Provide the (x, y) coordinate of the cell's center where the given text is located.  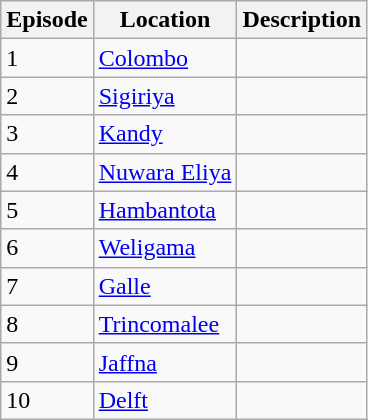
Delft (165, 400)
4 (47, 172)
6 (47, 248)
9 (47, 362)
Kandy (165, 134)
Location (165, 20)
3 (47, 134)
Galle (165, 286)
Sigiriya (165, 96)
Jaffna (165, 362)
8 (47, 324)
1 (47, 58)
Trincomalee (165, 324)
Description (302, 20)
10 (47, 400)
Episode (47, 20)
Weligama (165, 248)
2 (47, 96)
5 (47, 210)
Colombo (165, 58)
Nuwara Eliya (165, 172)
7 (47, 286)
Hambantota (165, 210)
